Determine the (x, y) coordinate at the center of the cell enclosing the given text.  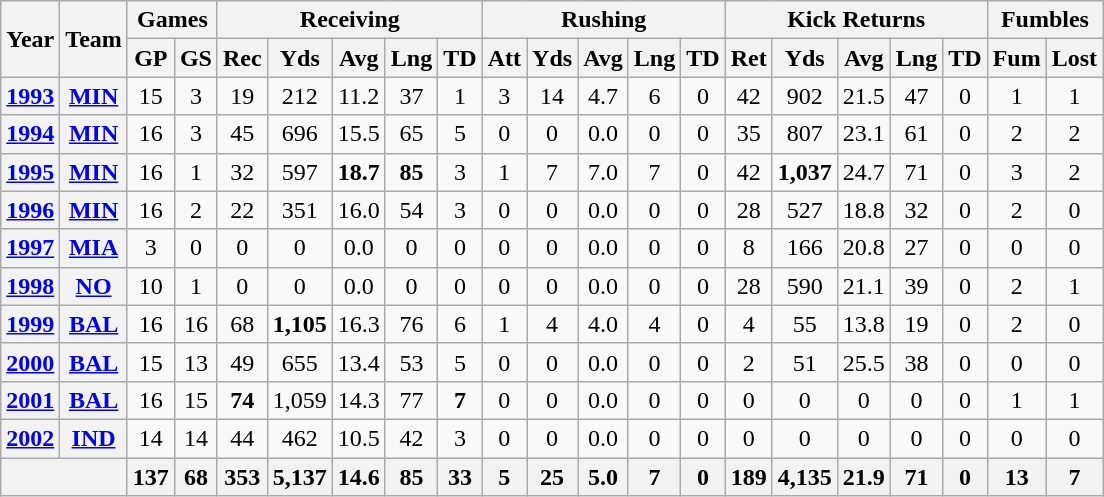
1,105 (300, 324)
Lost (1074, 58)
166 (804, 248)
77 (411, 400)
5,137 (300, 477)
14.3 (358, 400)
1999 (30, 324)
33 (460, 477)
49 (242, 362)
462 (300, 438)
44 (242, 438)
47 (916, 96)
597 (300, 172)
590 (804, 286)
21.1 (864, 286)
45 (242, 134)
1,059 (300, 400)
GP (150, 58)
4,135 (804, 477)
18.7 (358, 172)
655 (300, 362)
Rushing (604, 20)
11.2 (358, 96)
MIA (94, 248)
Att (504, 58)
1996 (30, 210)
Fum (1016, 58)
10.5 (358, 438)
14.6 (358, 477)
23.1 (864, 134)
74 (242, 400)
Fumbles (1044, 20)
76 (411, 324)
1,037 (804, 172)
GS (196, 58)
22 (242, 210)
Rec (242, 58)
1997 (30, 248)
Receiving (350, 20)
902 (804, 96)
Team (94, 39)
10 (150, 286)
16.3 (358, 324)
527 (804, 210)
4.0 (604, 324)
Ret (748, 58)
NO (94, 286)
2001 (30, 400)
5.0 (604, 477)
39 (916, 286)
16.0 (358, 210)
189 (748, 477)
1995 (30, 172)
212 (300, 96)
IND (94, 438)
25.5 (864, 362)
807 (804, 134)
13.8 (864, 324)
18.8 (864, 210)
20.8 (864, 248)
8 (748, 248)
55 (804, 324)
351 (300, 210)
65 (411, 134)
4.7 (604, 96)
15.5 (358, 134)
21.9 (864, 477)
696 (300, 134)
1998 (30, 286)
Kick Returns (856, 20)
38 (916, 362)
353 (242, 477)
137 (150, 477)
1994 (30, 134)
24.7 (864, 172)
37 (411, 96)
35 (748, 134)
25 (552, 477)
2000 (30, 362)
61 (916, 134)
1993 (30, 96)
7.0 (604, 172)
51 (804, 362)
13.4 (358, 362)
53 (411, 362)
21.5 (864, 96)
54 (411, 210)
2002 (30, 438)
Games (172, 20)
27 (916, 248)
Year (30, 39)
